Pinpoint the cell where the given text exists, returning its [x, y] midpoint coordinate. 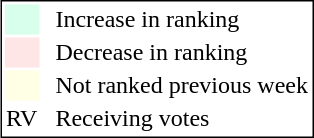
Decrease in ranking [182, 53]
RV [21, 119]
Increase in ranking [182, 19]
Not ranked previous week [182, 85]
Receiving votes [182, 119]
